Find where the given text appears and provide that cell's center as [X, Y] coordinate. 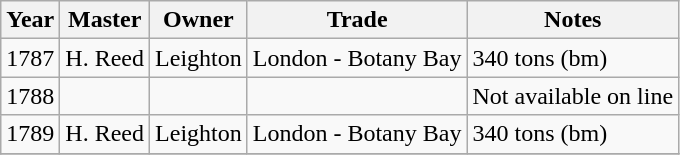
Trade [357, 20]
Owner [199, 20]
Notes [573, 20]
Not available on line [573, 96]
1788 [30, 96]
1787 [30, 58]
Year [30, 20]
1789 [30, 134]
Master [105, 20]
